Return (x, y) of the center of cell containing provided text 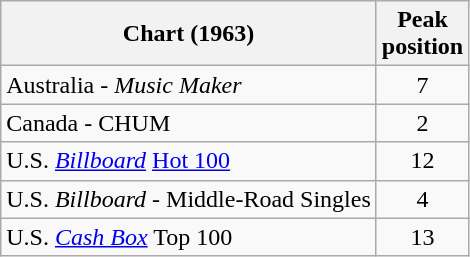
U.S. Cash Box Top 100 (189, 237)
13 (422, 237)
12 (422, 161)
7 (422, 85)
Peakposition (422, 34)
Chart (1963) (189, 34)
U.S. Billboard Hot 100 (189, 161)
U.S. Billboard - Middle-Road Singles (189, 199)
Australia - Music Maker (189, 85)
4 (422, 199)
2 (422, 123)
Canada - CHUM (189, 123)
